Detect which cell encompasses the target text, then output its (X, Y) center coordinate. 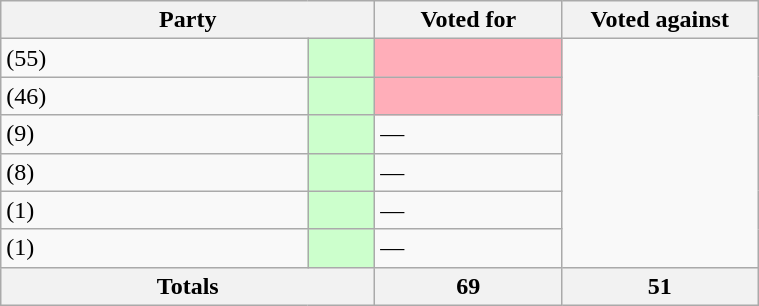
(55) (154, 58)
Party (188, 20)
(46) (154, 96)
Voted for (468, 20)
(8) (154, 172)
69 (468, 286)
Totals (188, 286)
(9) (154, 134)
51 (660, 286)
Voted against (660, 20)
